Search for the cell housing the specified text and yield its [x, y] center coordinate. 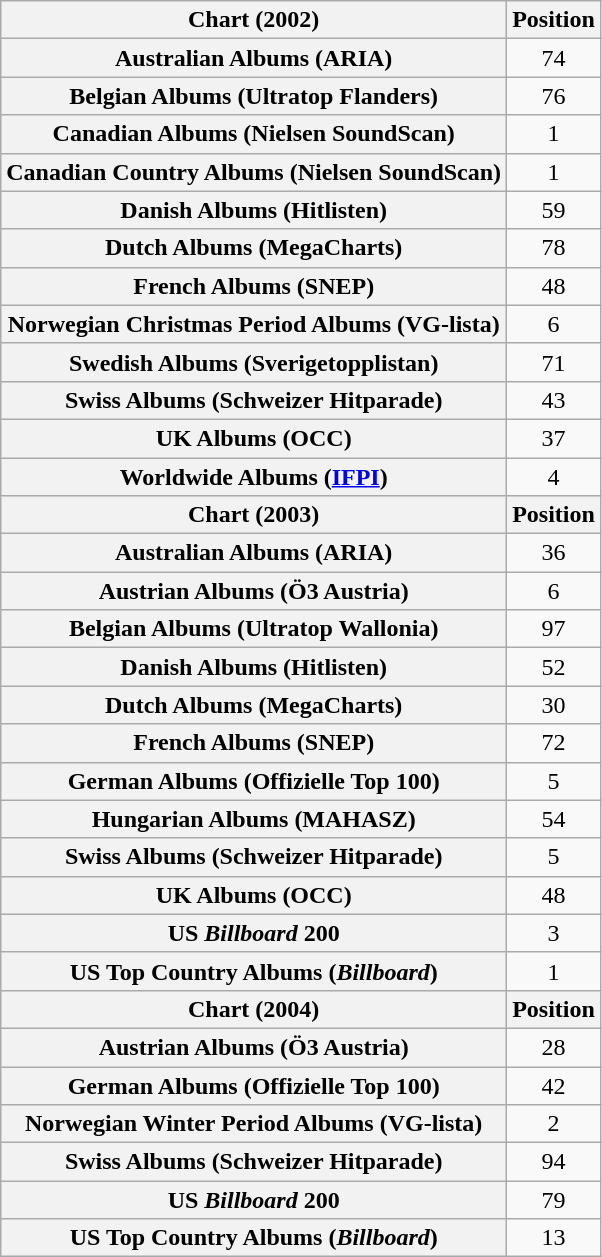
76 [554, 96]
Chart (2004) [254, 1009]
Chart (2002) [254, 20]
52 [554, 667]
Hungarian Albums (MAHASZ) [254, 819]
28 [554, 1047]
97 [554, 629]
79 [554, 1200]
Belgian Albums (Ultratop Flanders) [254, 96]
78 [554, 248]
Chart (2003) [254, 515]
Norwegian Christmas Period Albums (VG-lista) [254, 324]
13 [554, 1238]
Canadian Albums (Nielsen SoundScan) [254, 134]
Belgian Albums (Ultratop Wallonia) [254, 629]
42 [554, 1085]
Swedish Albums (Sverigetopplistan) [254, 362]
4 [554, 477]
Canadian Country Albums (Nielsen SoundScan) [254, 172]
3 [554, 933]
36 [554, 553]
71 [554, 362]
59 [554, 210]
30 [554, 705]
54 [554, 819]
37 [554, 438]
72 [554, 743]
2 [554, 1124]
43 [554, 400]
94 [554, 1162]
Norwegian Winter Period Albums (VG-lista) [254, 1124]
74 [554, 58]
Worldwide Albums (IFPI) [254, 477]
